Search for the cell housing the specified text and yield its [X, Y] center coordinate. 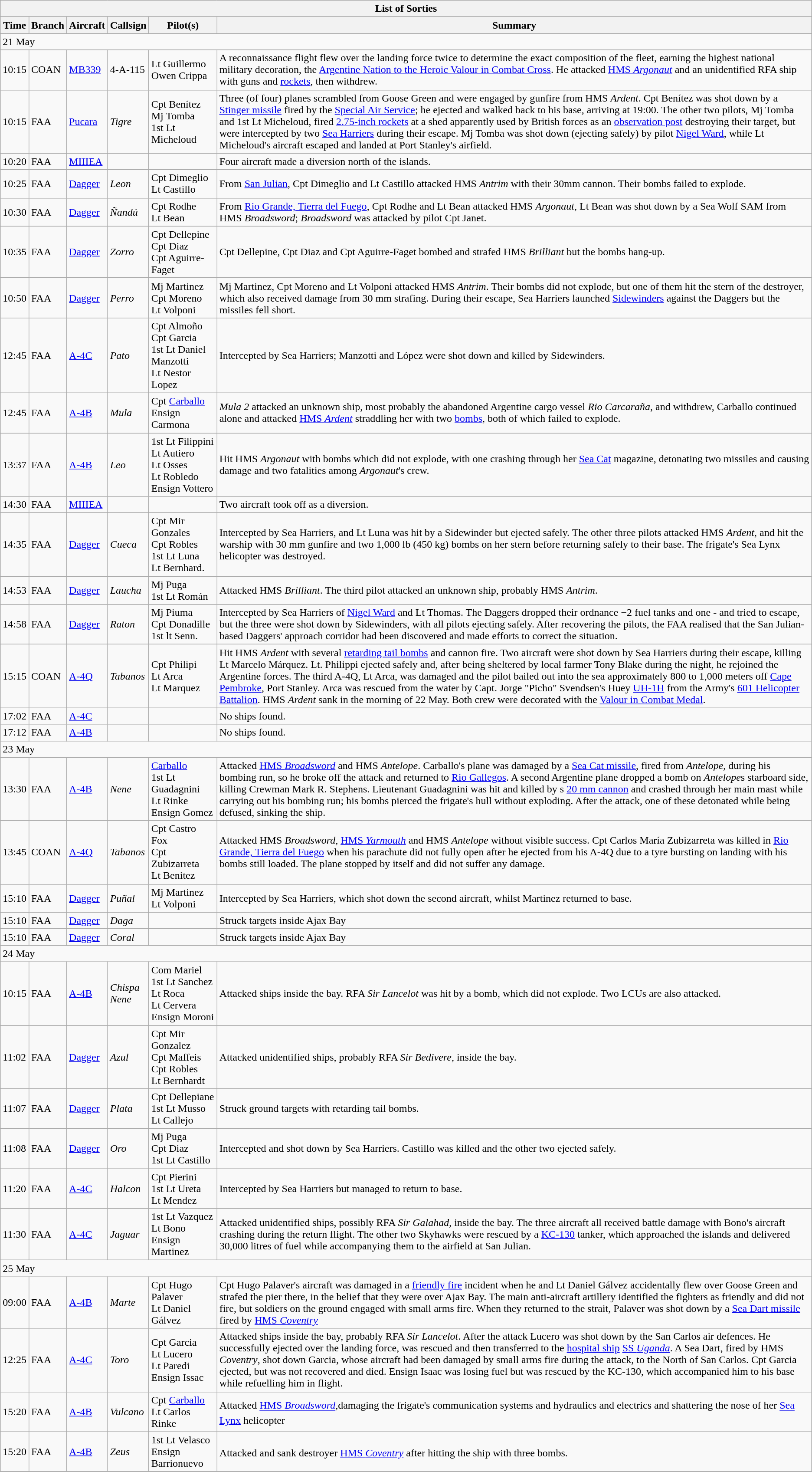
17:02 [15, 716]
Intercepted by Sea Harriers; Manzotti and López were shot down and killed by Sidewinders. [514, 355]
Cpt CarballoEnsign Carmona [183, 413]
14:58 [15, 624]
Cpt Mir GonzalezCpt MaffeisCpt RoblesLt Bernhardt [183, 1057]
Attacked unidentified ships, probably RFA Sir Bedivere, inside the bay. [514, 1057]
12:25 [15, 1360]
ChispaNene [128, 993]
10:25 [15, 184]
From San Julian, Cpt Dimeglio and Lt Castillo attacked HMS Antrim with their 30mm cannon. Their bombs failed to explode. [514, 184]
Attacked HMS Brilliant. The third pilot attacked an unknown ship, probably HMS Antrim. [514, 590]
Mj MartinezLt Volponi [183, 898]
Nene [128, 789]
Time [15, 25]
1st Lt VazquezLt BonoEnsign Martinez [183, 1234]
11:07 [15, 1109]
Cpt Castro FoxCpt ZubizarretaLt Benitez [183, 852]
Halcon [128, 1189]
Branch [48, 25]
10:20 [15, 161]
Cpt DimeglioLt Castillo [183, 184]
Plata [128, 1109]
Coral [128, 937]
Leo [128, 465]
13:30 [15, 789]
Mj Puga1st Lt Román [183, 590]
Raton [128, 624]
13:37 [15, 465]
Cpt Hugo PalaverLt Daniel Gálvez [183, 1303]
25 May [406, 1268]
Jaguar [128, 1234]
Tigre [128, 122]
13:45 [15, 852]
Attacked ships inside the bay. RFA Sir Lancelot was hit by a bomb, which did not explode. Two LCUs are also attacked. [514, 993]
Cpt AlmoñoCpt Garcia1st Lt Daniel ManzottiLt Nestor Lopez [183, 355]
Cpt CarballoLt Carlos Rinke [183, 1412]
10:50 [15, 298]
Toro [128, 1360]
Mj PiumaCpt Donadille1st lt Senn. [183, 624]
Azul [128, 1057]
1st Lt VelascoEnsign Barrionuevo [183, 1452]
Cpt Mir GonzalesCpt Robles1st Lt LunaLt Bernhard. [183, 545]
Cpt DellepineCpt DiazCpt Aguirre-Faget [183, 252]
Leon [128, 184]
Perro [128, 298]
Summary [514, 25]
Callsign [128, 25]
21 May [406, 42]
14:30 [15, 505]
14:35 [15, 545]
Oro [128, 1149]
10:35 [15, 252]
Cpt Dellepine, Cpt Diaz and Cpt Aguirre-Faget bombed and strafed HMS Brilliant but the bombs hang-up. [514, 252]
Intercepted by Sea Harriers, which shot down the second aircraft, whilst Martinez returned to base. [514, 898]
Cueca [128, 545]
Vulcano [128, 1412]
24 May [406, 953]
Com Mariel1st Lt SanchezLt RocaLt CerveraEnsign Moroni [183, 993]
Cpt Dellepiane1st Lt MussoLt Callejo [183, 1109]
Mj MartinezCpt MorenoLt Volponi [183, 298]
Carballo1st Lt GuadagniniLt RinkeEnsign Gomez [183, 789]
15:15 [15, 676]
Four aircraft made a diversion north of the islands. [514, 161]
Zorro [128, 252]
Cpt PhilipiLt ArcaLt Marquez [183, 676]
Aircraft [88, 25]
Two aircraft took off as a diversion. [514, 505]
Cpt BenítezMj Tomba1st Lt Micheloud [183, 122]
Mj PugaCpt Diaz1st Lt Castillo [183, 1149]
Laucha [128, 590]
Mula [128, 413]
List of Sorties [406, 9]
Struck ground targets with retarding tail bombs. [514, 1109]
Ñandú [128, 212]
Puñal [128, 898]
Zeus [128, 1452]
Pato [128, 355]
11:08 [15, 1149]
Daga [128, 920]
Cpt Pierini1st Lt UretaLt Mendez [183, 1189]
Intercepted and shot down by Sea Harriers. Castillo was killed and the other two ejected safely. [514, 1149]
17:12 [15, 733]
Cpt RodheLt Bean [183, 212]
4-A-115 [128, 70]
14:53 [15, 590]
09:00 [15, 1303]
Cpt GarciaLt LuceroLt ParediEnsign Issac [183, 1360]
23 May [406, 749]
Attacked and sank destroyer HMS Coventry after hitting the ship with three bombs. [514, 1452]
Pilot(s) [183, 25]
Pucara [88, 122]
10:30 [15, 212]
11:30 [15, 1234]
Lt Guillermo Owen Crippa [183, 70]
1st Lt FilippiniLt AutieroLt OssesLt RobledoEnsign Vottero [183, 465]
Attacked HMS Broadsword,damaging the frigate's communication systems and hydraulics and electrics and shattering the nose of her Sea Lynx helicopter [514, 1412]
11:02 [15, 1057]
Marte [128, 1303]
MB339 [88, 70]
11:20 [15, 1189]
Intercepted by Sea Harriers but managed to return to base. [514, 1189]
